Capture the cell that displays the provided text and extract its (x, y) central coordinate. 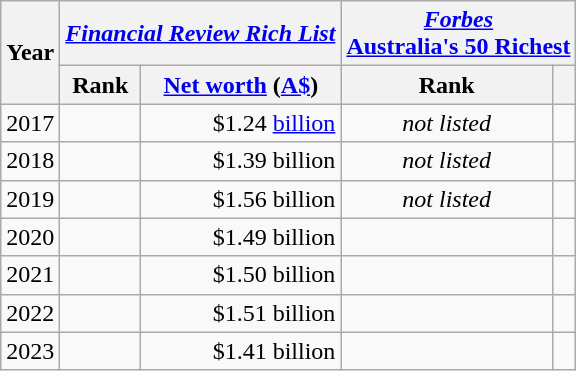
Financial Review Rich List (200, 34)
2023 (30, 351)
$1.51 billion (241, 313)
2017 (30, 123)
Year (30, 52)
2020 (30, 237)
$1.41 billion (241, 351)
$1.56 billion (241, 199)
2018 (30, 161)
$1.39 billion (241, 161)
2022 (30, 313)
$1.24 billion (241, 123)
ForbesAustralia's 50 Richest (458, 34)
2019 (30, 199)
2021 (30, 275)
$1.50 billion (241, 275)
Net worth (A$) (241, 85)
$1.49 billion (241, 237)
